Extract the [x, y] coordinate from the center of the cell holding the provided text.  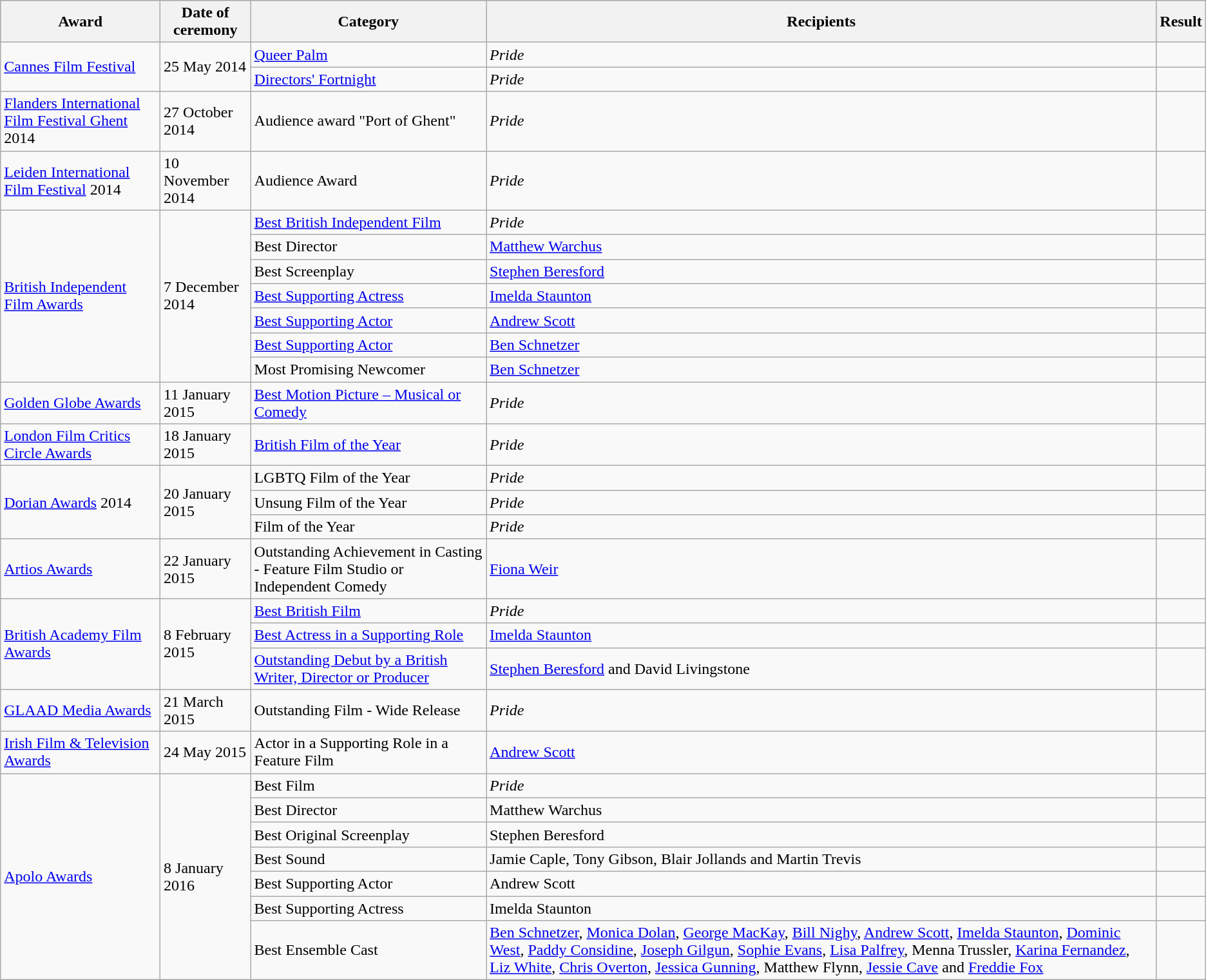
Category [368, 22]
Most Promising Newcomer [368, 369]
Outstanding Debut by a British Writer, Director or Producer [368, 669]
Film of the Year [368, 527]
Best Screenplay [368, 271]
20 January 2015 [206, 503]
Recipients [821, 22]
Outstanding Film - Wide Release [368, 710]
Golden Globe Awards [81, 402]
25 May 2014 [206, 67]
Best Actress in a Supporting Role [368, 635]
Outstanding Achievement in Casting - Feature Film Studio or Independent Comedy [368, 569]
London Film Critics Circle Awards [81, 445]
Flanders International Film Festival Ghent 2014 [81, 121]
Cannes Film Festival [81, 67]
Actor in a Supporting Role in a Feature Film [368, 753]
22 January 2015 [206, 569]
18 January 2015 [206, 445]
British Academy Film Awards [81, 644]
Jamie Caple, Tony Gibson, Blair Jollands and Martin Trevis [821, 859]
7 December 2014 [206, 296]
Best Ensemble Cast [368, 950]
Apolo Awards [81, 876]
Stephen Beresford and David Livingstone [821, 669]
GLAAD Media Awards [81, 710]
8 February 2015 [206, 644]
Queer Palm [368, 55]
Leiden International Film Festival 2014 [81, 180]
27 October 2014 [206, 121]
Best Film [368, 785]
21 March 2015 [206, 710]
Unsung Film of the Year [368, 503]
11 January 2015 [206, 402]
Best Sound [368, 859]
Irish Film & Television Awards [81, 753]
LGBTQ Film of the Year [368, 478]
8 January 2016 [206, 876]
Date of ceremony [206, 22]
10 November 2014 [206, 180]
24 May 2015 [206, 753]
Audience Award [368, 180]
Fiona Weir [821, 569]
British Independent Film Awards [81, 296]
Award [81, 22]
Artios Awards [81, 569]
Directors' Fortnight [368, 79]
Result [1181, 22]
Best British Film [368, 611]
Audience award "Port of Ghent" [368, 121]
British Film of the Year [368, 445]
Best Original Screenplay [368, 834]
Best Motion Picture – Musical or Comedy [368, 402]
Best British Independent Film [368, 222]
Dorian Awards 2014 [81, 503]
